Search for the cell housing the specified text and yield its (X, Y) center coordinate. 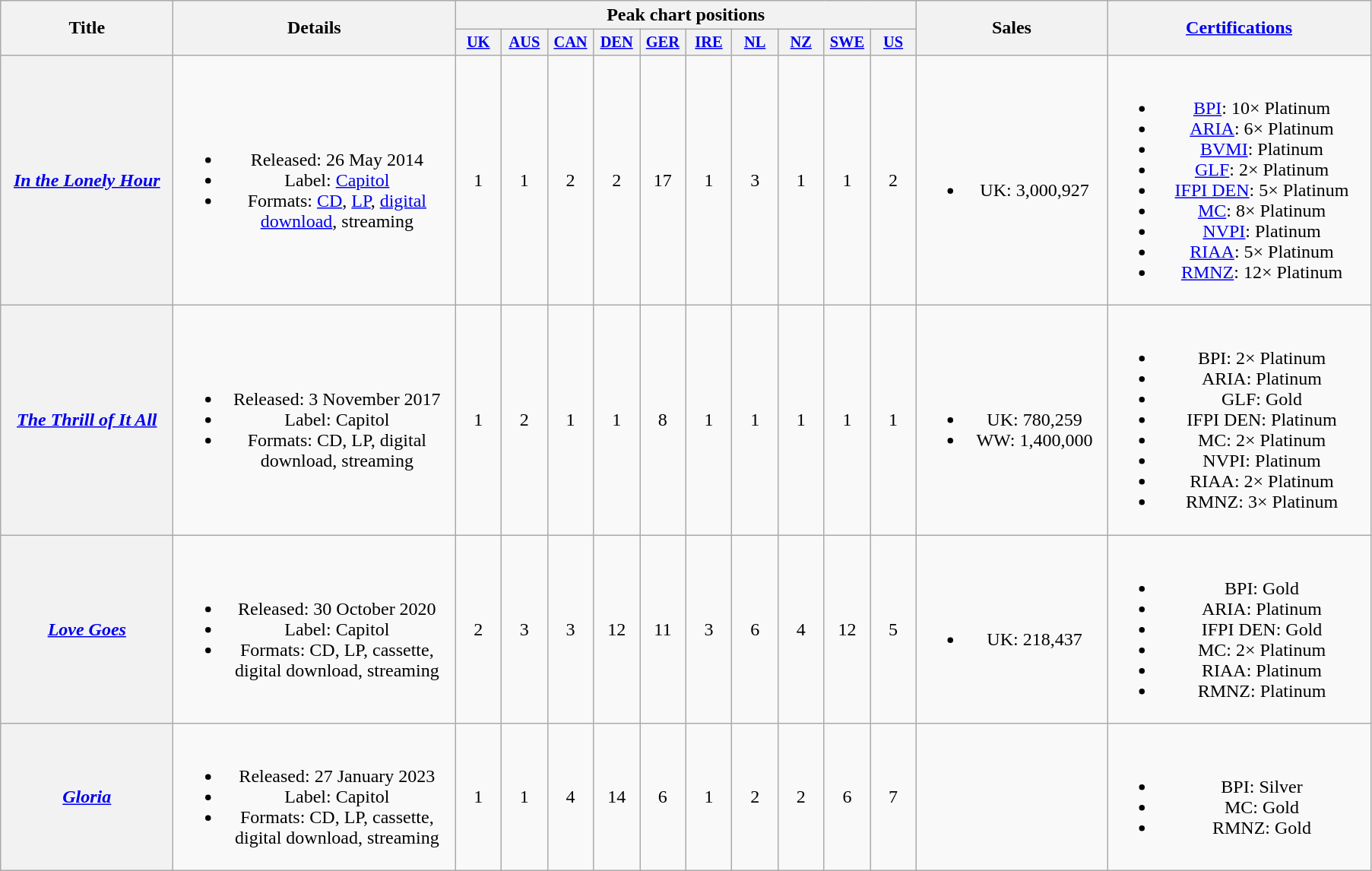
11 (663, 629)
8 (663, 420)
7 (894, 797)
Title (87, 28)
Peak chart positions (686, 15)
Sales (1011, 28)
BPI: GoldARIA: PlatinumIFPI DEN: GoldMC: 2× PlatinumRIAA: PlatinumRMNZ: Platinum (1239, 629)
5 (894, 629)
In the Lonely Hour (87, 179)
IRE (708, 43)
CAN (570, 43)
AUS (524, 43)
NL (756, 43)
17 (663, 179)
BPI: 2× PlatinumARIA: PlatinumGLF: GoldIFPI DEN: PlatinumMC: 2× PlatinumNVPI: PlatinumRIAA: 2× PlatinumRMNZ: 3× Platinum (1239, 420)
Released: 27 January 2023Label: CapitolFormats: CD, LP, cassette, digital download, streaming (315, 797)
GER (663, 43)
NZ (801, 43)
14 (617, 797)
Details (315, 28)
UK (479, 43)
The Thrill of It All (87, 420)
Gloria (87, 797)
Released: 26 May 2014Label: CapitolFormats: CD, LP, digital download, streaming (315, 179)
UK: 3,000,927 (1011, 179)
Released: 3 November 2017Label: CapitolFormats: CD, LP, digital download, streaming (315, 420)
Released: 30 October 2020Label: CapitolFormats: CD, LP, cassette, digital download, streaming (315, 629)
DEN (617, 43)
BPI: 10× PlatinumARIA: 6× PlatinumBVMI: PlatinumGLF: 2× PlatinumIFPI DEN: 5× PlatinumMC: 8× PlatinumNVPI: PlatinumRIAA: 5× PlatinumRMNZ: 12× Platinum (1239, 179)
US (894, 43)
SWE (847, 43)
UK: 218,437 (1011, 629)
UK: 780,259WW: 1,400,000 (1011, 420)
BPI: SilverMC: GoldRMNZ: Gold (1239, 797)
Love Goes (87, 629)
Certifications (1239, 28)
